Return the [x, y] coordinate for the center point of the cell that contains the specified text.  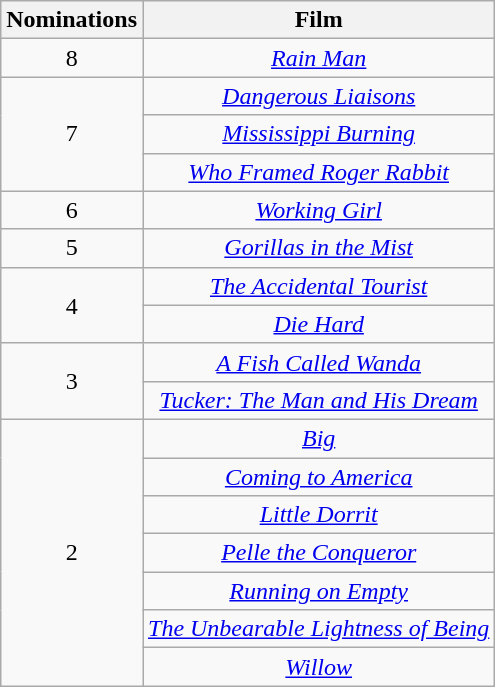
4 [72, 305]
Who Framed Roger Rabbit [318, 172]
Working Girl [318, 210]
A Fish Called Wanda [318, 362]
Big [318, 438]
Willow [318, 667]
Gorillas in the Mist [318, 248]
Little Dorrit [318, 515]
3 [72, 381]
Running on Empty [318, 591]
Coming to America [318, 477]
Rain Man [318, 58]
Film [318, 20]
6 [72, 210]
7 [72, 134]
The Accidental Tourist [318, 286]
Pelle the Conqueror [318, 553]
Nominations [72, 20]
Tucker: The Man and His Dream [318, 400]
Dangerous Liaisons [318, 96]
8 [72, 58]
5 [72, 248]
Mississippi Burning [318, 134]
2 [72, 552]
The Unbearable Lightness of Being [318, 629]
Die Hard [318, 324]
